Return the (X, Y) coordinate for the center point of the cell that contains the specified text.  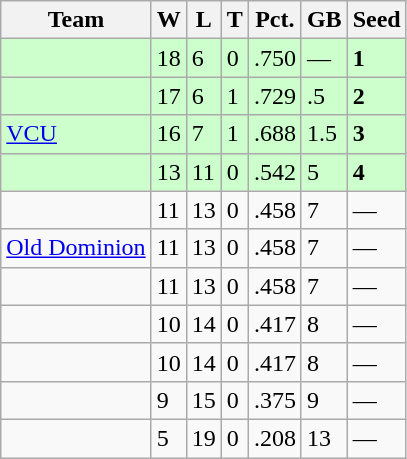
Pct. (274, 20)
.688 (274, 134)
.208 (274, 438)
.542 (274, 172)
.729 (274, 96)
15 (204, 400)
T (234, 20)
.750 (274, 58)
Old Dominion (76, 248)
4 (376, 172)
3 (376, 134)
W (168, 20)
16 (168, 134)
VCU (76, 134)
Seed (376, 20)
L (204, 20)
GB (324, 20)
1.5 (324, 134)
19 (204, 438)
2 (376, 96)
.5 (324, 96)
Team (76, 20)
.375 (274, 400)
18 (168, 58)
17 (168, 96)
